Return (X, Y) of the center of cell containing provided text 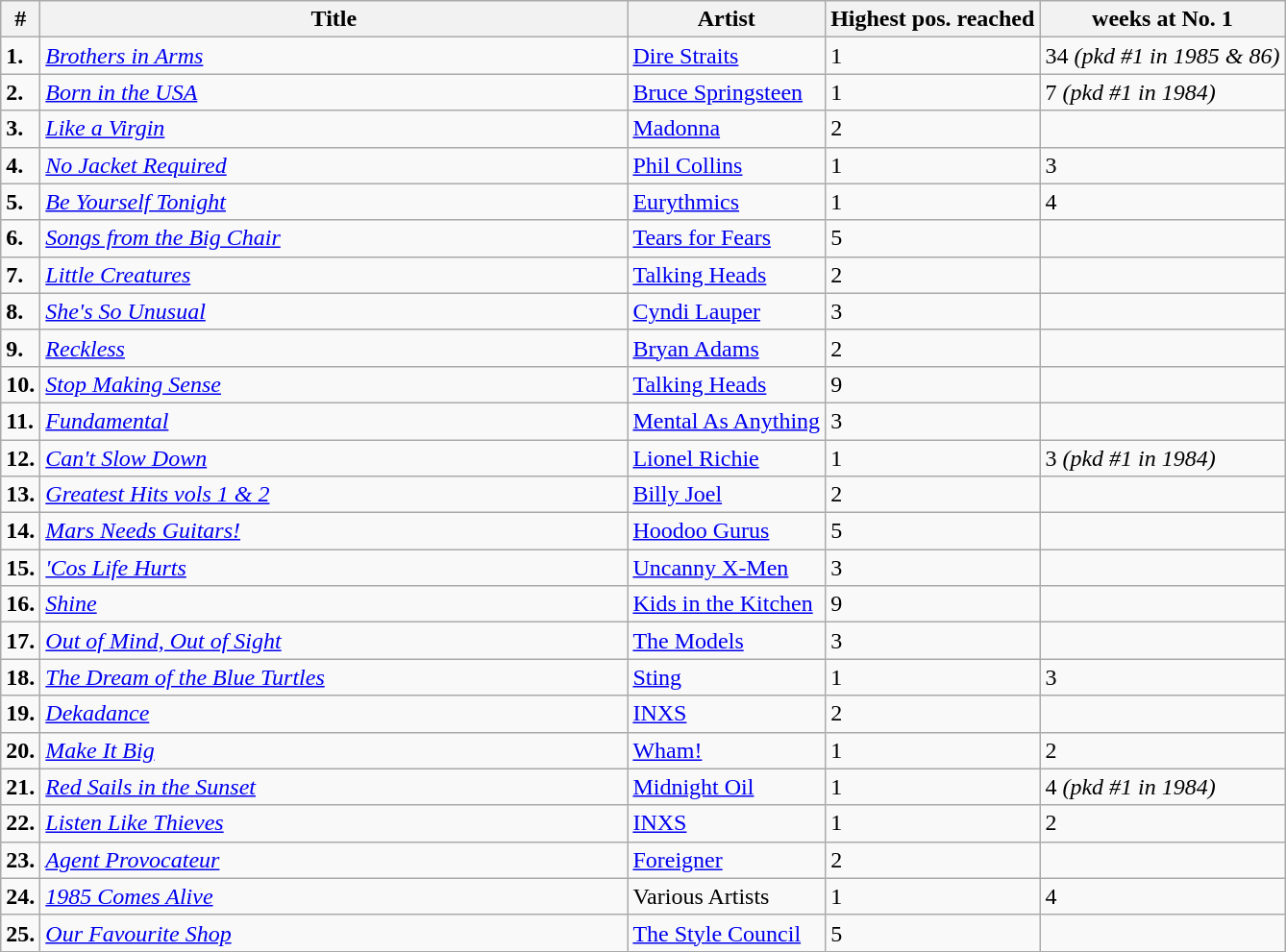
13. (21, 495)
1. (21, 56)
Listen Like Thieves (334, 823)
Tears for Fears (727, 238)
16. (21, 604)
Eurythmics (727, 202)
4. (21, 165)
Dire Straits (727, 56)
Mars Needs Guitars! (334, 531)
23. (21, 860)
The Dream of the Blue Turtles (334, 677)
Uncanny X-Men (727, 568)
Cyndi Lauper (727, 311)
Wham! (727, 750)
Be Yourself Tonight (334, 202)
6. (21, 238)
11. (21, 421)
Stop Making Sense (334, 384)
Madonna (727, 129)
Shine (334, 604)
Phil Collins (727, 165)
Foreigner (727, 860)
21. (21, 787)
Out of Mind, Out of Sight (334, 641)
12. (21, 458)
10. (21, 384)
Songs from the Big Chair (334, 238)
Highest pos. reached (932, 19)
Bryan Adams (727, 348)
Like a Virgin (334, 129)
weeks at No. 1 (1163, 19)
2. (21, 92)
15. (21, 568)
Kids in the Kitchen (727, 604)
Bruce Springsteen (727, 92)
Artist (727, 19)
Greatest Hits vols 1 & 2 (334, 495)
25. (21, 933)
# (21, 19)
7 (pkd #1 in 1984) (1163, 92)
Make It Big (334, 750)
She's So Unusual (334, 311)
Born in the USA (334, 92)
Red Sails in the Sunset (334, 787)
18. (21, 677)
5. (21, 202)
Lionel Richie (727, 458)
Hoodoo Gurus (727, 531)
Fundamental (334, 421)
Title (334, 19)
Dekadance (334, 714)
19. (21, 714)
9. (21, 348)
Brothers in Arms (334, 56)
Various Artists (727, 896)
4 (pkd #1 in 1984) (1163, 787)
Billy Joel (727, 495)
Can't Slow Down (334, 458)
No Jacket Required (334, 165)
1985 Comes Alive (334, 896)
Little Creatures (334, 275)
Reckless (334, 348)
Midnight Oil (727, 787)
3 (pkd #1 in 1984) (1163, 458)
24. (21, 896)
Mental As Anything (727, 421)
'Cos Life Hurts (334, 568)
20. (21, 750)
Our Favourite Shop (334, 933)
Agent Provocateur (334, 860)
34 (pkd #1 in 1985 & 86) (1163, 56)
Sting (727, 677)
3. (21, 129)
17. (21, 641)
14. (21, 531)
7. (21, 275)
22. (21, 823)
The Style Council (727, 933)
The Models (727, 641)
8. (21, 311)
